Detect which cell encompasses the target text, then output its [X, Y] center coordinate. 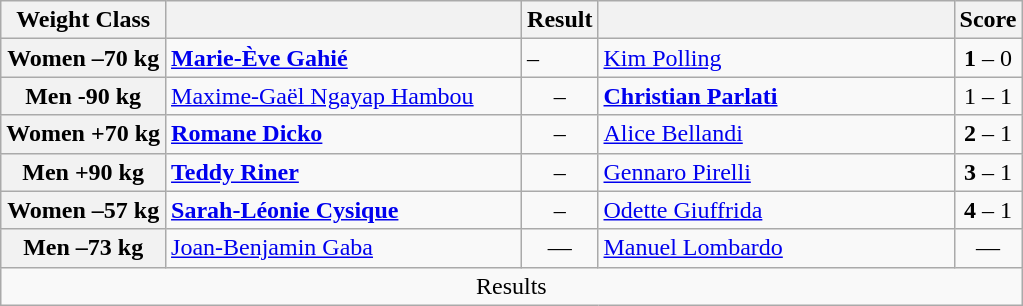
Gennaro Pirelli [776, 172]
Women –57 kg [84, 210]
Women +70 kg [84, 134]
Maxime-Gaël Ngayap Hambou [344, 96]
Men -90 kg [84, 96]
Weight Class [84, 20]
Marie-Ève Gahié [344, 58]
1 – 0 [988, 58]
Manuel Lombardo [776, 248]
1 – 1 [988, 96]
Results [512, 286]
Women –70 kg [84, 58]
Joan-Benjamin Gaba [344, 248]
4 – 1 [988, 210]
Men +90 kg [84, 172]
Kim Polling [776, 58]
Odette Giuffrida [776, 210]
Score [988, 20]
Sarah-Léonie Cysique [344, 210]
Teddy Riner [344, 172]
Romane Dicko [344, 134]
Alice Bellandi [776, 134]
3 – 1 [988, 172]
Christian Parlati [776, 96]
Result [560, 20]
Men –73 kg [84, 248]
2 – 1 [988, 134]
